Return (X, Y) of the center of cell containing provided text 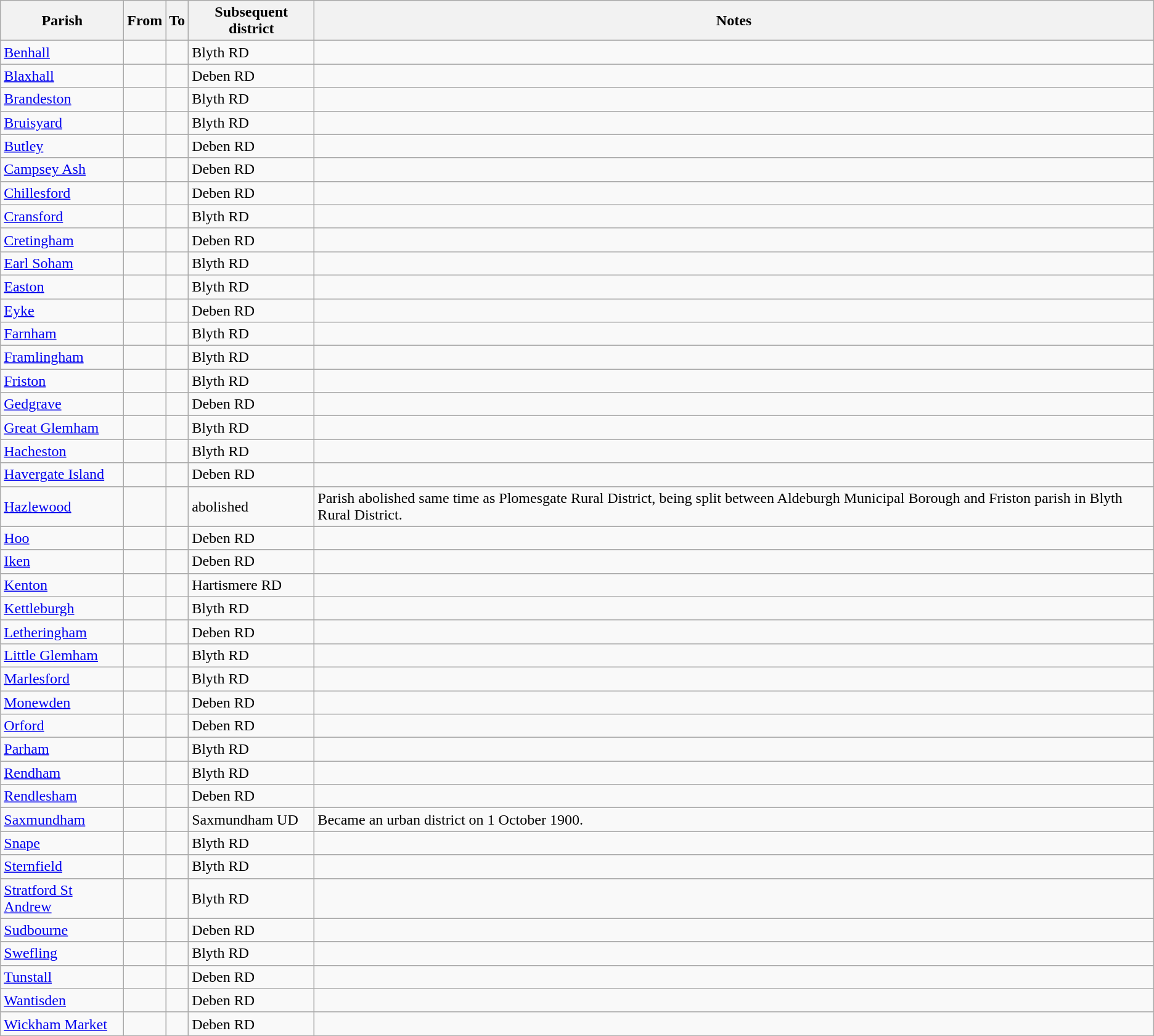
Farnham (62, 334)
Hacheston (62, 451)
Subsequent district (252, 21)
Sudbourne (62, 930)
Parish (62, 21)
Tunstall (62, 977)
Orford (62, 726)
Parish abolished same time as Plomesgate Rural District, being split between Aldeburgh Municipal Borough and Friston parish in Blyth Rural District. (734, 507)
To (178, 21)
abolished (252, 507)
Saxmundham UD (252, 820)
Easton (62, 287)
Cransford (62, 216)
Hartismere RD (252, 585)
Kenton (62, 585)
Chillesford (62, 193)
Friston (62, 381)
Benhall (62, 52)
Wickham Market (62, 1024)
Stratford St Andrew (62, 899)
Havergate Island (62, 475)
Rendlesham (62, 796)
Campsey Ash (62, 169)
Rendham (62, 773)
Monewden (62, 702)
Became an urban district on 1 October 1900. (734, 820)
Kettleburgh (62, 608)
Great Glemham (62, 428)
Blaxhall (62, 76)
Notes (734, 21)
Brandeston (62, 99)
From (145, 21)
Iken (62, 561)
Bruisyard (62, 123)
Letheringham (62, 632)
Sternfield (62, 867)
Butley (62, 146)
Eyke (62, 310)
Little Glemham (62, 655)
Cretingham (62, 240)
Snape (62, 843)
Earl Soham (62, 263)
Hoo (62, 538)
Swefling (62, 953)
Framlingham (62, 357)
Parham (62, 749)
Gedgrave (62, 404)
Saxmundham (62, 820)
Wantisden (62, 1000)
Hazlewood (62, 507)
Marlesford (62, 679)
